Extract the (x, y) coordinate from the center of the cell holding the provided text.  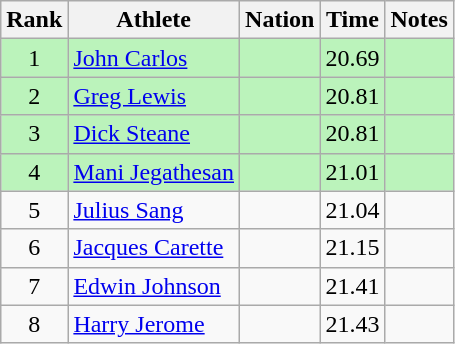
3 (34, 134)
5 (34, 210)
1 (34, 58)
Julius Sang (154, 210)
4 (34, 172)
Time (352, 20)
Mani Jegathesan (154, 172)
2 (34, 96)
21.15 (352, 248)
Rank (34, 20)
John Carlos (154, 58)
Jacques Carette (154, 248)
Notes (419, 20)
Greg Lewis (154, 96)
6 (34, 248)
21.43 (352, 324)
Edwin Johnson (154, 286)
Nation (280, 20)
21.01 (352, 172)
Dick Steane (154, 134)
21.41 (352, 286)
Athlete (154, 20)
20.69 (352, 58)
21.04 (352, 210)
8 (34, 324)
7 (34, 286)
Harry Jerome (154, 324)
